From the cell containing the given text, extract its center point as [X, Y] coordinate. 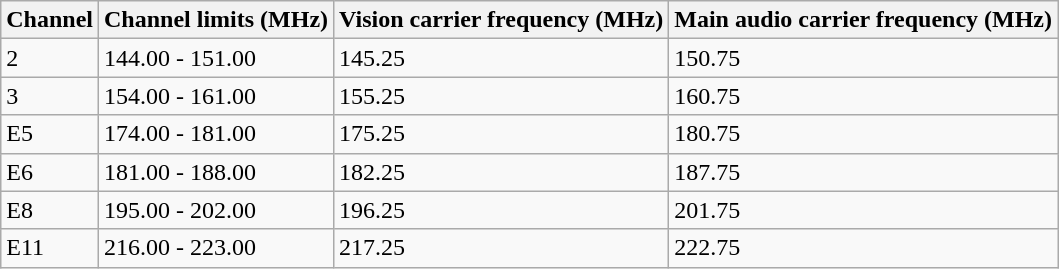
181.00 - 188.00 [216, 172]
E11 [50, 248]
217.25 [502, 248]
144.00 - 151.00 [216, 58]
175.25 [502, 134]
2 [50, 58]
Channel [50, 20]
Main audio carrier frequency (MHz) [864, 20]
174.00 - 181.00 [216, 134]
3 [50, 96]
E5 [50, 134]
187.75 [864, 172]
195.00 - 202.00 [216, 210]
222.75 [864, 248]
154.00 - 161.00 [216, 96]
196.25 [502, 210]
Vision carrier frequency (MHz) [502, 20]
216.00 - 223.00 [216, 248]
201.75 [864, 210]
E8 [50, 210]
155.25 [502, 96]
E6 [50, 172]
145.25 [502, 58]
182.25 [502, 172]
160.75 [864, 96]
150.75 [864, 58]
Channel limits (MHz) [216, 20]
180.75 [864, 134]
